Search for the cell housing the specified text and yield its [x, y] center coordinate. 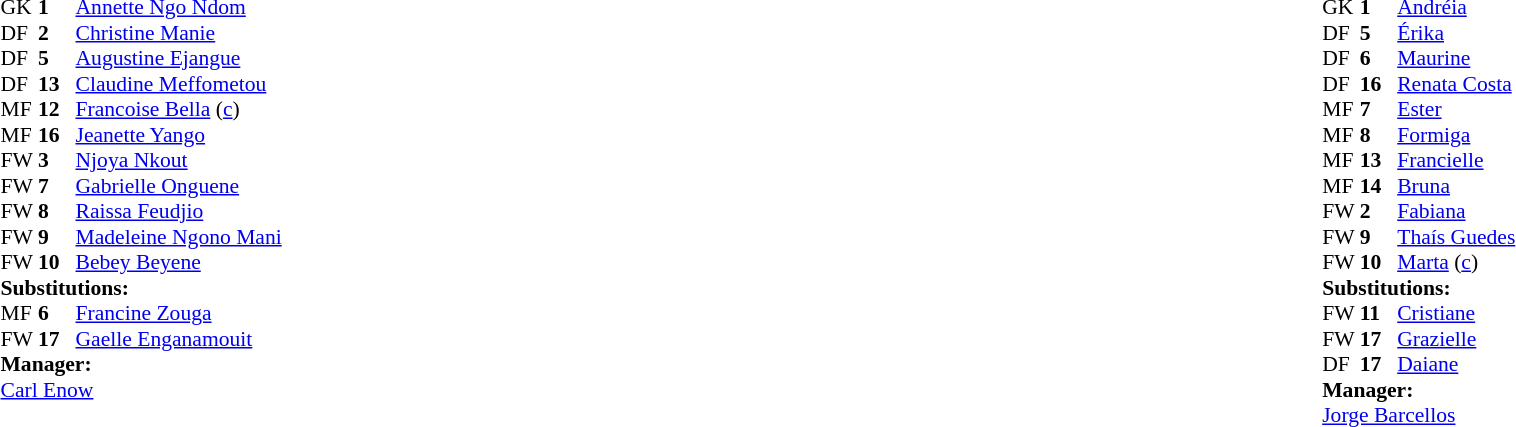
Raissa Feudjio [179, 211]
Francoise Bella (c) [179, 109]
Christine Manie [179, 33]
Formiga [1456, 135]
Renata Costa [1456, 84]
Gaelle Enganamouit [179, 339]
Francielle [1456, 161]
11 [1379, 313]
Carl Enow [140, 390]
Jeanette Yango [179, 135]
Bruna [1456, 186]
Thaís Guedes [1456, 237]
Maurine [1456, 59]
Marta (c) [1456, 263]
Augustine Ejangue [179, 59]
Madeleine Ngono Mani [179, 237]
14 [1379, 186]
3 [57, 161]
Ester [1456, 109]
Francine Zouga [179, 313]
Fabiana [1456, 211]
Érika [1456, 33]
Gabrielle Onguene [179, 186]
Claudine Meffometou [179, 84]
Daiane [1456, 365]
Grazielle [1456, 339]
12 [57, 109]
Bebey Beyene [179, 263]
Njoya Nkout [179, 161]
Cristiane [1456, 313]
